Provide the [x, y] coordinate of the cell's center where the given text is located.  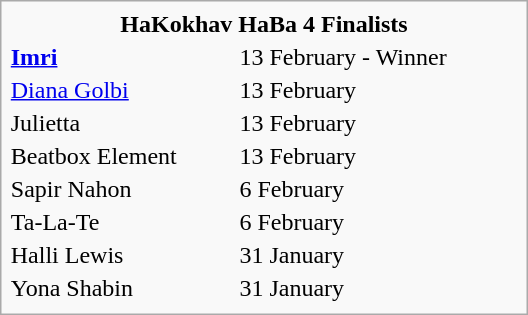
Julietta [122, 123]
Sapir Nahon [122, 189]
Beatbox Element [122, 156]
Halli Lewis [122, 255]
Ta-La-Te [122, 222]
Diana Golbi [122, 90]
HaKokhav HaBa 4 Finalists [264, 24]
Imri [122, 57]
13 February - Winner [378, 57]
Yona Shabin [122, 288]
